Pinpoint the cell where the given text exists, returning its (x, y) midpoint coordinate. 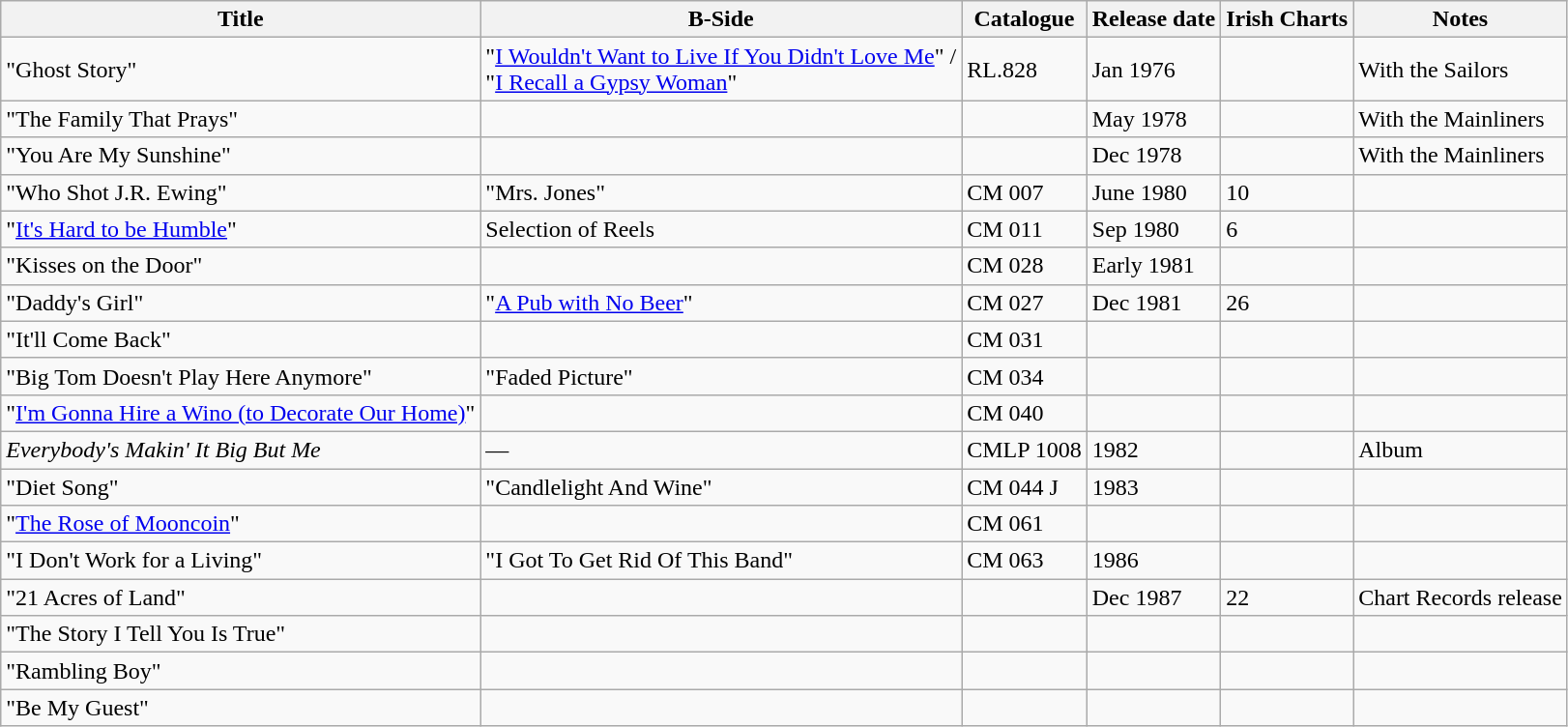
— (721, 450)
"It's Hard to be Humble" (241, 229)
With the Sailors (1461, 70)
May 1978 (1153, 119)
Title (241, 19)
Dec 1978 (1153, 156)
Notes (1461, 19)
Selection of Reels (721, 229)
"Big Tom Doesn't Play Here Anymore" (241, 376)
"Faded Picture" (721, 376)
Chart Records release (1461, 597)
"I Got To Get Rid Of This Band" (721, 561)
CM 011 (1025, 229)
26 (1288, 303)
"I'm Gonna Hire a Wino (to Decorate Our Home)" (241, 413)
"The Story I Tell You Is True" (241, 634)
6 (1288, 229)
"21 Acres of Land" (241, 597)
Irish Charts (1288, 19)
"Who Shot J.R. Ewing" (241, 192)
CM 040 (1025, 413)
Dec 1987 (1153, 597)
"A Pub with No Beer" (721, 303)
Catalogue (1025, 19)
B-Side (721, 19)
"Mrs. Jones" (721, 192)
RL.828 (1025, 70)
"Rambling Boy" (241, 671)
Dec 1981 (1153, 303)
Sep 1980 (1153, 229)
CM 063 (1025, 561)
"Candlelight And Wine" (721, 486)
Release date (1153, 19)
"Ghost Story" (241, 70)
1983 (1153, 486)
"Diet Song" (241, 486)
Jan 1976 (1153, 70)
CM 028 (1025, 266)
"It'll Come Back" (241, 339)
1982 (1153, 450)
Everybody's Makin' It Big But Me (241, 450)
"I Wouldn't Want to Live If You Didn't Love Me" / "I Recall a Gypsy Woman" (721, 70)
June 1980 (1153, 192)
Early 1981 (1153, 266)
"The Family That Prays" (241, 119)
CM 061 (1025, 524)
CM 027 (1025, 303)
1986 (1153, 561)
22 (1288, 597)
CM 007 (1025, 192)
CM 044 J (1025, 486)
"Be My Guest" (241, 708)
CMLP 1008 (1025, 450)
10 (1288, 192)
CM 034 (1025, 376)
"Daddy's Girl" (241, 303)
"Kisses on the Door" (241, 266)
Album (1461, 450)
"I Don't Work for a Living" (241, 561)
"The Rose of Mooncoin" (241, 524)
"You Are My Sunshine" (241, 156)
CM 031 (1025, 339)
